Return the (x, y) coordinate for the center point of the cell that contains the specified text.  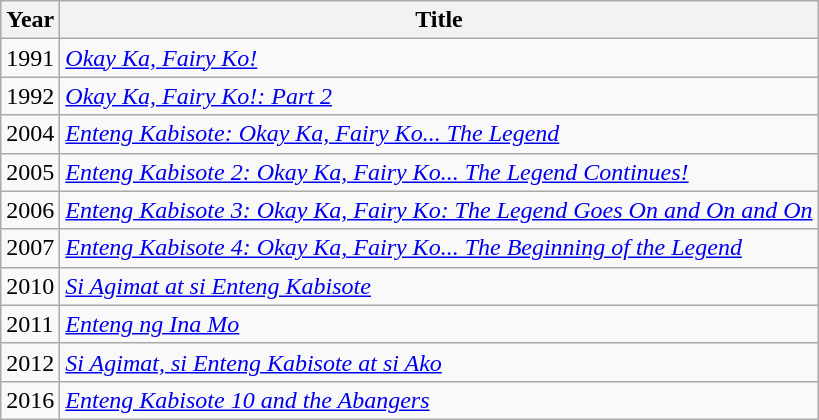
Enteng Kabisote 4: Okay Ka, Fairy Ko... The Beginning of the Legend (439, 248)
Enteng Kabisote: Okay Ka, Fairy Ko... The Legend (439, 134)
Okay Ka, Fairy Ko! (439, 58)
2011 (30, 324)
Enteng Kabisote 3: Okay Ka, Fairy Ko: The Legend Goes On and On and On (439, 210)
2010 (30, 286)
1991 (30, 58)
Enteng ng Ina Mo (439, 324)
Title (439, 20)
2012 (30, 362)
2004 (30, 134)
Year (30, 20)
Enteng Kabisote 2: Okay Ka, Fairy Ko... The Legend Continues! (439, 172)
Enteng Kabisote 10 and the Abangers (439, 400)
1992 (30, 96)
2006 (30, 210)
2005 (30, 172)
Si Agimat at si Enteng Kabisote (439, 286)
Okay Ka, Fairy Ko!: Part 2 (439, 96)
2016 (30, 400)
Si Agimat, si Enteng Kabisote at si Ako (439, 362)
2007 (30, 248)
